Detect which cell encompasses the target text, then output its [X, Y] center coordinate. 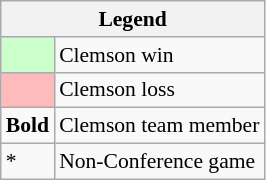
Bold [28, 126]
Clemson team member [159, 126]
Non-Conference game [159, 162]
* [28, 162]
Legend [133, 19]
Clemson loss [159, 90]
Clemson win [159, 55]
